Provide the [x, y] coordinate of the cell's center where the given text is located.  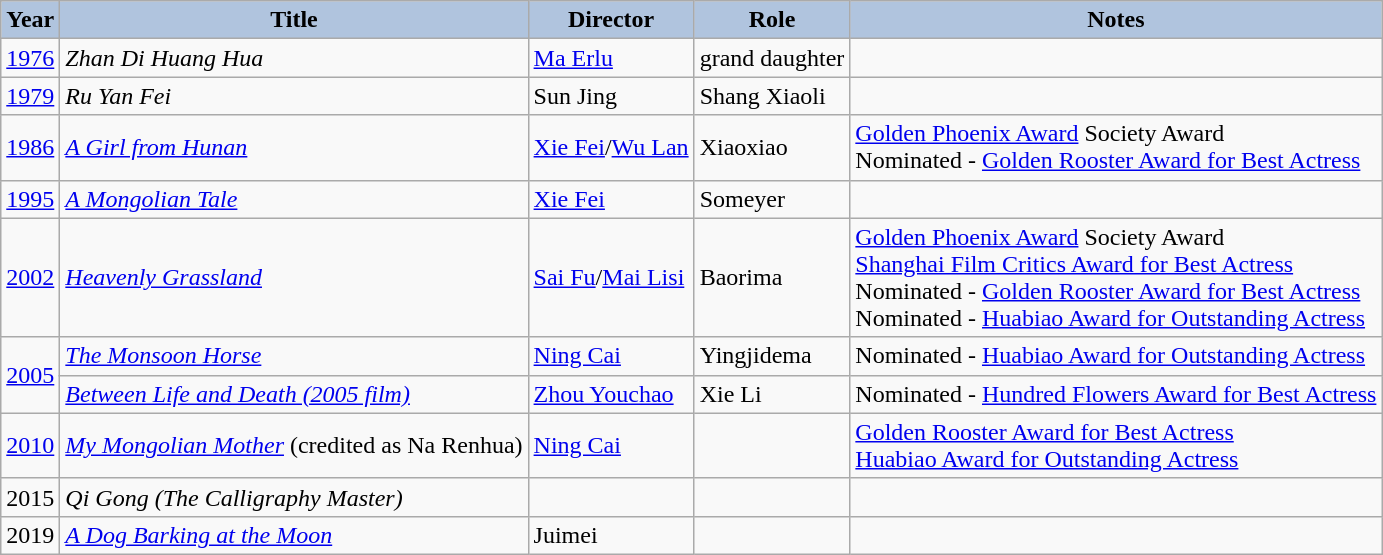
Zhou Youchao [611, 394]
Title [294, 20]
grand daughter [772, 58]
Sai Fu/Mai Lisi [611, 278]
2019 [30, 535]
Yingjidema [772, 356]
Zhan Di Huang Hua [294, 58]
Golden Rooster Award for Best ActressHuabiao Award for Outstanding Actress [1116, 446]
Between Life and Death (2005 film) [294, 394]
Xiaoxiao [772, 148]
Xie Fei [611, 199]
2010 [30, 446]
Ma Erlu [611, 58]
Qi Gong (The Calligraphy Master) [294, 497]
Golden Phoenix Award Society AwardNominated - Golden Rooster Award for Best Actress [1116, 148]
My Mongolian Mother (credited as Na Renhua) [294, 446]
A Girl from Hunan [294, 148]
1976 [30, 58]
Nominated - Hundred Flowers Award for Best Actress [1116, 394]
Someyer [772, 199]
Xie Fei/Wu Lan [611, 148]
A Mongolian Tale [294, 199]
Baorima [772, 278]
Shang Xiaoli [772, 96]
Sun Jing [611, 96]
1979 [30, 96]
Nominated - Huabiao Award for Outstanding Actress [1116, 356]
Heavenly Grassland [294, 278]
1995 [30, 199]
1986 [30, 148]
2002 [30, 278]
Ru Yan Fei [294, 96]
Year [30, 20]
A Dog Barking at the Moon [294, 535]
Juimei [611, 535]
Director [611, 20]
2015 [30, 497]
Xie Li [772, 394]
The Monsoon Horse [294, 356]
2005 [30, 375]
Notes [1116, 20]
Role [772, 20]
